Search for the cell housing the specified text and yield its [X, Y] center coordinate. 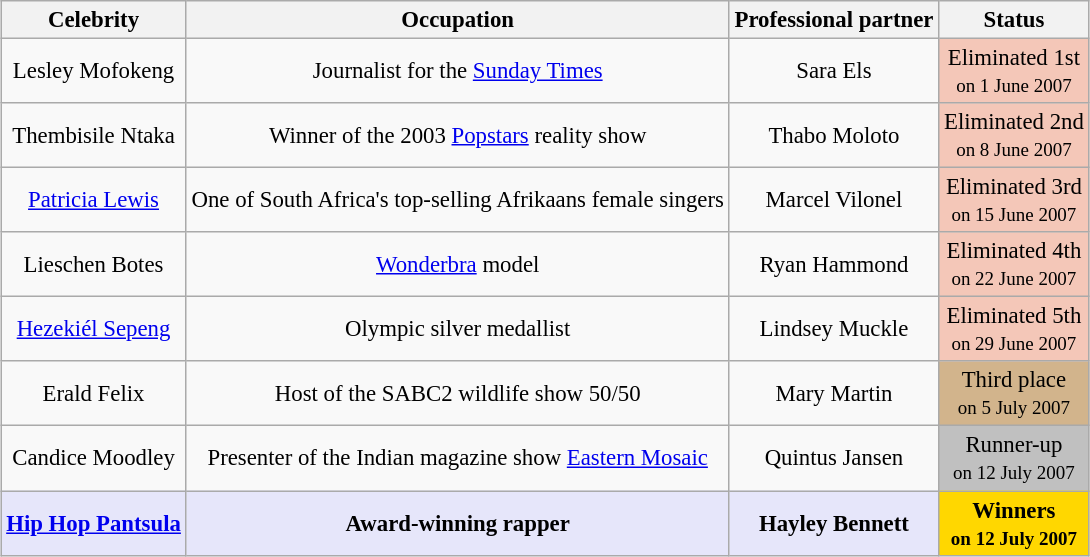
Runner-upon 12 July 2007 [1014, 458]
Eliminated 1ston 1 June 2007 [1014, 70]
Lindsey Muckle [834, 330]
Celebrity [94, 20]
Mary Martin [834, 394]
Third placeon 5 July 2007 [1014, 394]
Eliminated 4thon 22 June 2007 [1014, 264]
Erald Felix [94, 394]
Quintus Jansen [834, 458]
Lesley Mofokeng [94, 70]
Thabo Moloto [834, 136]
Journalist for the Sunday Times [458, 70]
Candice Moodley [94, 458]
Award-winning rapper [458, 522]
Presenter of the Indian magazine show Eastern Mosaic [458, 458]
Professional partner [834, 20]
Lieschen Botes [94, 264]
Marcel Vilonel [834, 200]
Hezekiél Sepeng [94, 330]
Eliminated 2ndon 8 June 2007 [1014, 136]
Eliminated 5thon 29 June 2007 [1014, 330]
Patricia Lewis [94, 200]
Occupation [458, 20]
Winnerson 12 July 2007 [1014, 522]
Eliminated 3rdon 15 June 2007 [1014, 200]
Wonderbra model [458, 264]
Hayley Bennett [834, 522]
Host of the SABC2 wildlife show 50/50 [458, 394]
Ryan Hammond [834, 264]
Winner of the 2003 Popstars reality show [458, 136]
Status [1014, 20]
Olympic silver medallist [458, 330]
Thembisile Ntaka [94, 136]
Sara Els [834, 70]
One of South Africa's top-selling Afrikaans female singers [458, 200]
Hip Hop Pantsula [94, 522]
